Pinpoint the cell where the given text exists, returning its [x, y] midpoint coordinate. 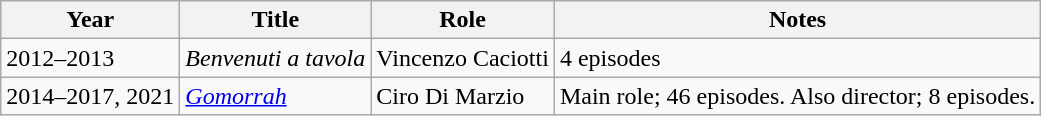
Title [276, 20]
Benvenuti a tavola [276, 58]
Year [90, 20]
2012–2013 [90, 58]
4 episodes [797, 58]
Main role; 46 episodes. Also director; 8 episodes. [797, 96]
Notes [797, 20]
2014–2017, 2021 [90, 96]
Vincenzo Caciotti [463, 58]
Gomorrah [276, 96]
Role [463, 20]
Ciro Di Marzio [463, 96]
